Capture the cell that displays the provided text and extract its (X, Y) central coordinate. 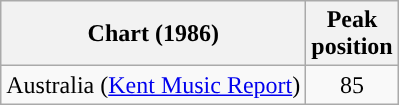
Australia (Kent Music Report) (154, 85)
Chart (1986) (154, 34)
85 (352, 85)
Peakposition (352, 34)
